Scan for the cell matching the given text and deliver its (X, Y) coordinate at center. 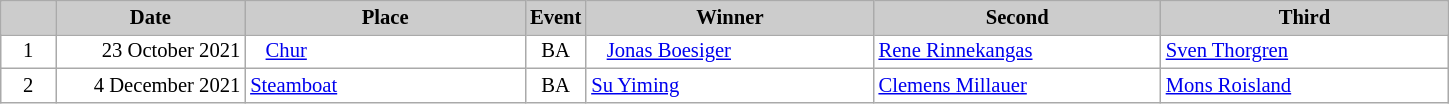
Sven Thorgren (1304, 51)
Jonas Boesiger (730, 51)
2 (28, 85)
1 (28, 51)
Winner (730, 17)
Date (151, 17)
Mons Roisland (1304, 85)
Clemens Millauer (1018, 85)
Second (1018, 17)
Rene Rinnekangas (1018, 51)
Place (385, 17)
23 October 2021 (151, 51)
Steamboat (385, 85)
4 December 2021 (151, 85)
Event (556, 17)
Su Yiming (730, 85)
Third (1304, 17)
Chur (385, 51)
